For the text-containing cell, return its midpoint in (x, y) coordinate format. 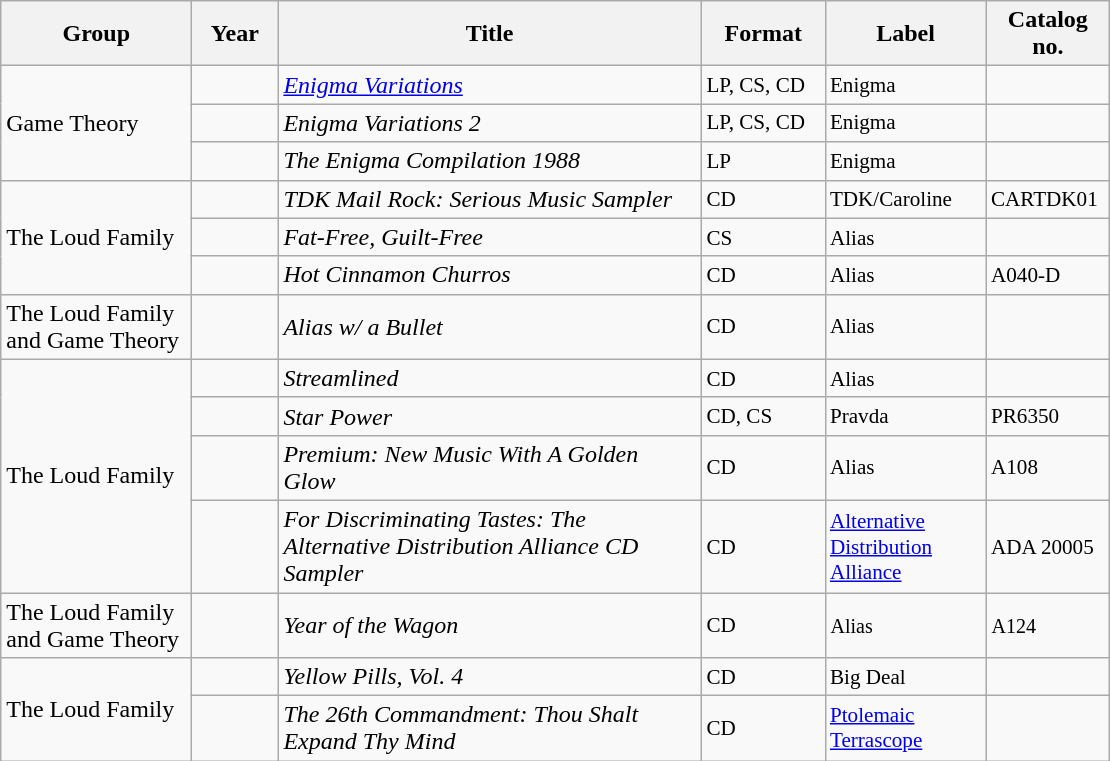
Catalog no. (1048, 34)
A108 (1048, 468)
TDK/Caroline (906, 199)
Ptolemaic Terrascope (906, 728)
Streamlined (490, 378)
Group (96, 34)
For Discriminating Tastes: The Alternative Distribution Alliance CD Sampler (490, 546)
CS (763, 237)
ADA 20005 (1048, 546)
CARTDK01 (1048, 199)
Fat-Free, Guilt-Free (490, 237)
The Enigma Compilation 1988 (490, 161)
Format (763, 34)
LP (763, 161)
Big Deal (906, 677)
CD, CS (763, 416)
Game Theory (96, 123)
Enigma Variations (490, 85)
A124 (1048, 624)
Yellow Pills, Vol. 4 (490, 677)
Alternative Distribution Alliance (906, 546)
A040-D (1048, 275)
Premium: New Music With A Golden Glow (490, 468)
Star Power (490, 416)
Pravda (906, 416)
Alias w/ a Bullet (490, 326)
Hot Cinnamon Churros (490, 275)
Year (235, 34)
Label (906, 34)
TDK Mail Rock: Serious Music Sampler (490, 199)
Enigma Variations 2 (490, 123)
Title (490, 34)
Year of the Wagon (490, 624)
The 26th Commandment: Thou Shalt Expand Thy Mind (490, 728)
PR6350 (1048, 416)
